Detect which cell encompasses the target text, then output its [X, Y] center coordinate. 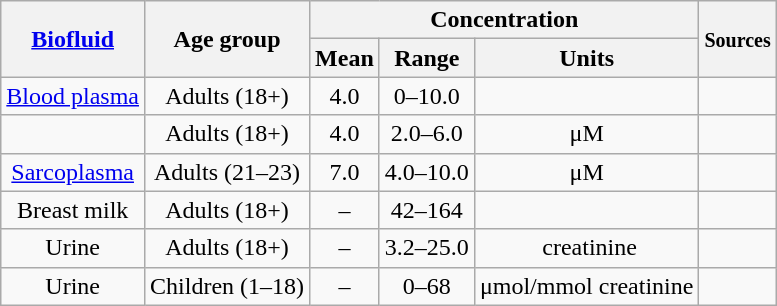
Blood plasma [73, 96]
Adults (21–23) [228, 172]
Range [426, 58]
42–164 [426, 210]
0–10.0 [426, 96]
Biofluid [73, 39]
Children (1–18) [228, 286]
Sarcoplasma [73, 172]
Concentration [504, 20]
Breast milk [73, 210]
Age group [228, 39]
3.2–25.0 [426, 248]
4.0–10.0 [426, 172]
creatinine [586, 248]
Mean [345, 58]
0–68 [426, 286]
2.0–6.0 [426, 134]
Units [586, 58]
Sources [738, 39]
7.0 [345, 172]
μmol/mmol creatinine [586, 286]
